Output the [x, y] coordinate of the center of the cell containing the given text.  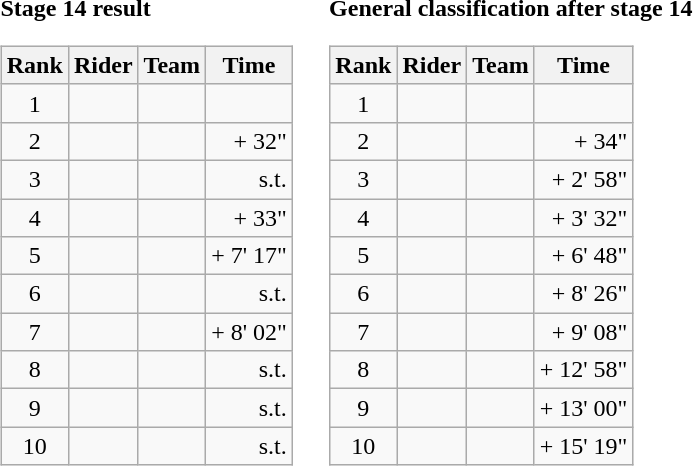
+ 15' 19" [584, 446]
+ 9' 08" [584, 332]
+ 32" [250, 141]
+ 6' 48" [584, 256]
+ 13' 00" [584, 408]
+ 8' 02" [250, 332]
+ 8' 26" [584, 294]
+ 33" [250, 217]
+ 3' 32" [584, 217]
+ 2' 58" [584, 179]
+ 34" [584, 141]
+ 12' 58" [584, 370]
+ 7' 17" [250, 256]
